For the text-containing cell, return its midpoint in [X, Y] coordinate format. 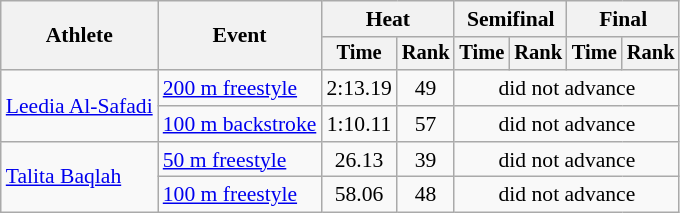
Athlete [80, 36]
100 m freestyle [240, 195]
200 m freestyle [240, 88]
48 [426, 195]
1:10.11 [358, 124]
Heat [388, 19]
Talita Baqlah [80, 178]
Event [240, 36]
Final [623, 19]
26.13 [358, 160]
50 m freestyle [240, 160]
58.06 [358, 195]
39 [426, 160]
49 [426, 88]
2:13.19 [358, 88]
57 [426, 124]
Semifinal [510, 19]
100 m backstroke [240, 124]
Leedia Al-Safadi [80, 106]
